Output the (x, y) coordinate of the center of the cell containing the given text.  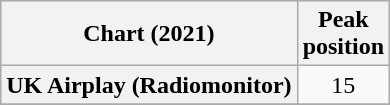
UK Airplay (Radiomonitor) (149, 85)
Chart (2021) (149, 34)
Peak position (343, 34)
15 (343, 85)
